Determine the [x, y] coordinate at the center of the cell enclosing the given text.  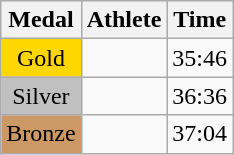
36:36 [200, 96]
Time [200, 20]
Silver [41, 96]
Gold [41, 58]
Bronze [41, 134]
Athlete [124, 20]
35:46 [200, 58]
Medal [41, 20]
37:04 [200, 134]
